From the cell containing the given text, extract its center point as [X, Y] coordinate. 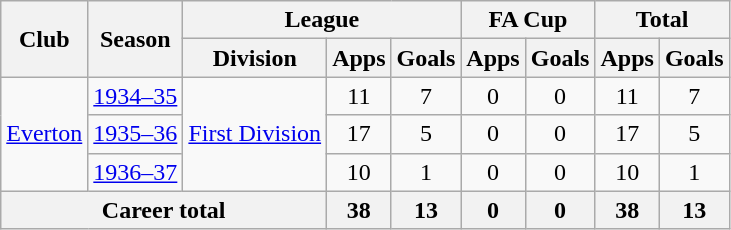
First Division [255, 134]
Everton [44, 134]
Season [136, 39]
1935–36 [136, 134]
1936–37 [136, 172]
Division [255, 58]
Total [662, 20]
Career total [164, 210]
Club [44, 39]
League [322, 20]
1934–35 [136, 96]
FA Cup [528, 20]
